For the text-containing cell, return its midpoint in (X, Y) coordinate format. 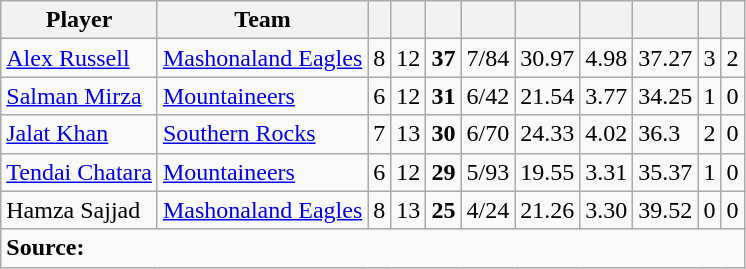
21.26 (548, 210)
4/24 (488, 210)
6/42 (488, 96)
7/84 (488, 58)
Player (80, 20)
39.52 (666, 210)
3 (710, 58)
29 (444, 172)
3.77 (606, 96)
19.55 (548, 172)
31 (444, 96)
21.54 (548, 96)
5/93 (488, 172)
35.37 (666, 172)
Hamza Sajjad (80, 210)
24.33 (548, 134)
3.31 (606, 172)
Alex Russell (80, 58)
25 (444, 210)
37.27 (666, 58)
3.30 (606, 210)
6/70 (488, 134)
36.3 (666, 134)
Salman Mirza (80, 96)
Southern Rocks (262, 134)
Jalat Khan (80, 134)
34.25 (666, 96)
7 (380, 134)
30.97 (548, 58)
Source: (372, 248)
Tendai Chatara (80, 172)
30 (444, 134)
4.02 (606, 134)
37 (444, 58)
Team (262, 20)
4.98 (606, 58)
